Search for the cell housing the specified text and yield its [x, y] center coordinate. 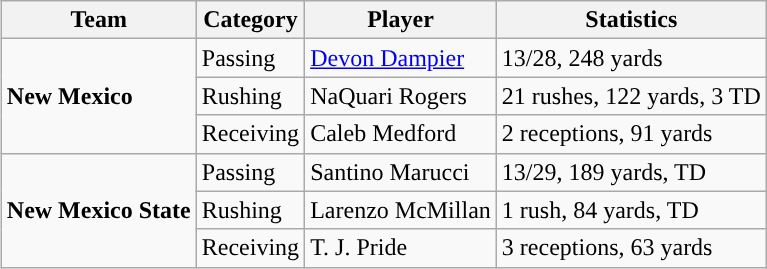
13/28, 248 yards [631, 58]
2 receptions, 91 yards [631, 134]
1 rush, 84 yards, TD [631, 210]
3 receptions, 63 yards [631, 248]
T. J. Pride [401, 248]
21 rushes, 122 yards, 3 TD [631, 96]
New Mexico State [98, 210]
New Mexico [98, 96]
Santino Marucci [401, 172]
Statistics [631, 20]
Larenzo McMillan [401, 210]
Team [98, 20]
Player [401, 20]
NaQuari Rogers [401, 96]
Category [250, 20]
13/29, 189 yards, TD [631, 172]
Caleb Medford [401, 134]
Devon Dampier [401, 58]
